Pinpoint the cell where the given text exists, returning its [x, y] midpoint coordinate. 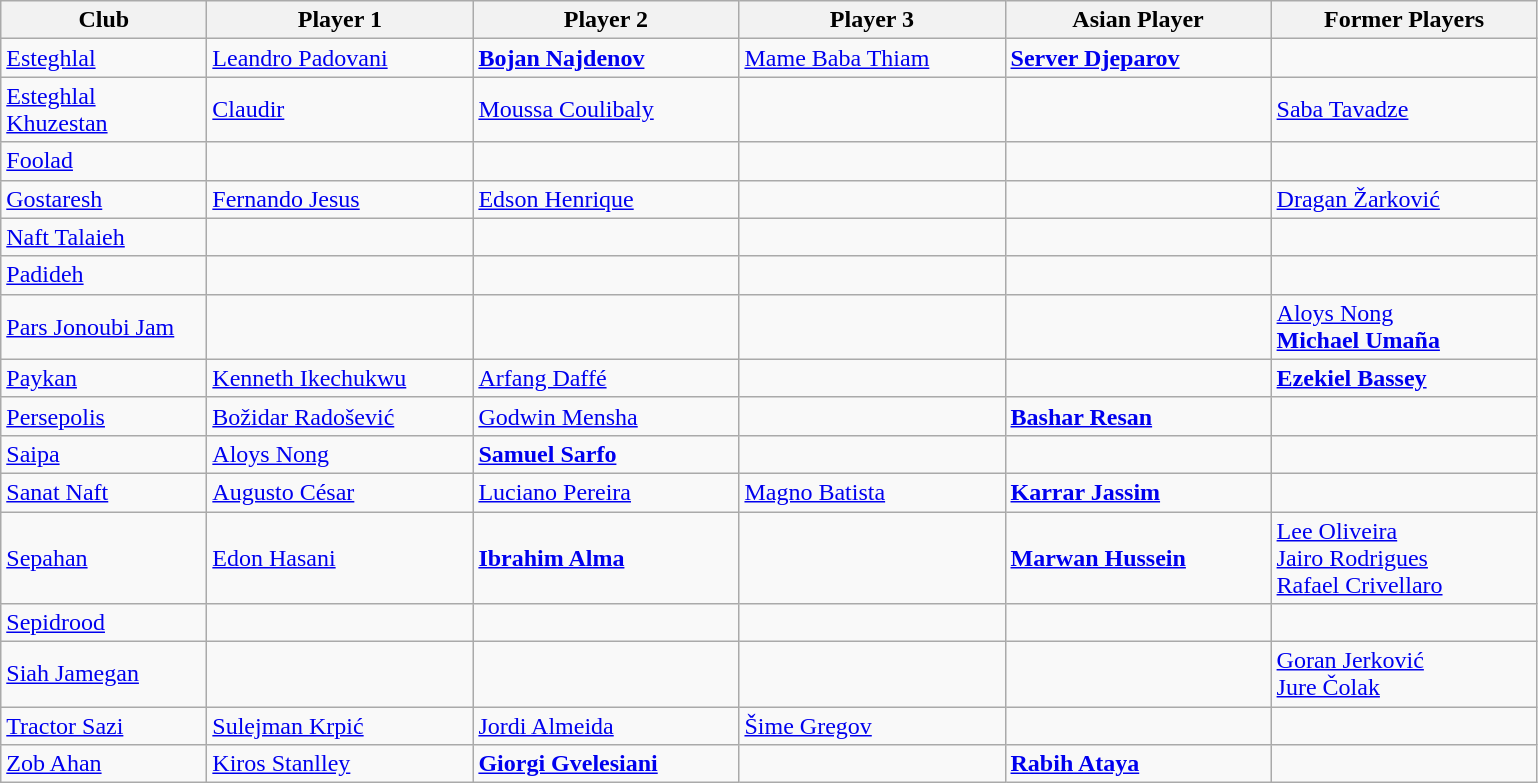
Asian Player [1138, 20]
Lee Oliveira Jairo Rodrigues Rafael Crivellaro [1404, 558]
Sepahan [104, 558]
Edson Henrique [606, 199]
Božidar Radošević [340, 416]
Aloys Nong Michael Umaña [1404, 326]
Saba Tavadze [1404, 110]
Player 2 [606, 20]
Former Players [1404, 20]
Zob Ahan [104, 764]
Kiros Stanlley [340, 764]
Padideh [104, 275]
Ezekiel Bassey [1404, 378]
Fernando Jesus [340, 199]
Samuel Sarfo [606, 454]
Siah Jamegan [104, 674]
Giorgi Gvelesiani [606, 764]
Esteghlal [104, 58]
Augusto César [340, 492]
Esteghlal Khuzestan [104, 110]
Pars Jonoubi Jam [104, 326]
Server Djeparov [1138, 58]
Bojan Najdenov [606, 58]
Paykan [104, 378]
Aloys Nong [340, 454]
Gostaresh [104, 199]
Player 3 [872, 20]
Claudir [340, 110]
Marwan Hussein [1138, 558]
Jordi Almeida [606, 726]
Magno Batista [872, 492]
Saipa [104, 454]
Leandro Padovani [340, 58]
Foolad [104, 161]
Kenneth Ikechukwu [340, 378]
Šime Gregov [872, 726]
Edon Hasani [340, 558]
Mame Baba Thiam [872, 58]
Rabih Ataya [1138, 764]
Sepidrood [104, 623]
Sulejman Krpić [340, 726]
Club [104, 20]
Goran Jerković Jure Čolak [1404, 674]
Bashar Resan [1138, 416]
Tractor Sazi [104, 726]
Player 1 [340, 20]
Naft Talaieh [104, 237]
Sanat Naft [104, 492]
Godwin Mensha [606, 416]
Ibrahim Alma [606, 558]
Karrar Jassim [1138, 492]
Dragan Žarković [1404, 199]
Moussa Coulibaly [606, 110]
Persepolis [104, 416]
Arfang Daffé [606, 378]
Luciano Pereira [606, 492]
